Return [x, y] of the center of cell containing provided text 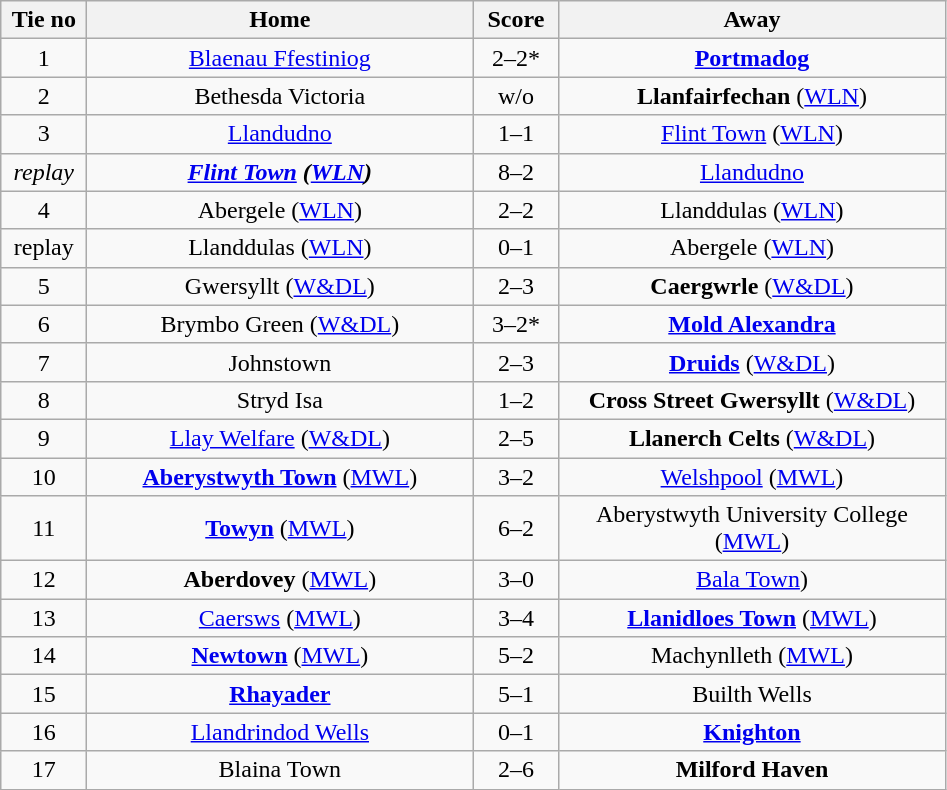
3 [44, 134]
Newtown (MWL) [280, 656]
Llanfairfechan (WLN) [752, 96]
Aberdovey (MWL) [280, 580]
w/o [516, 96]
3–0 [516, 580]
Druids (W&DL) [752, 362]
Llanerch Celts (W&DL) [752, 438]
Aberystwyth University College (MWL) [752, 528]
2–2* [516, 58]
14 [44, 656]
7 [44, 362]
Gwersyllt (W&DL) [280, 286]
Builth Wells [752, 694]
6–2 [516, 528]
1–2 [516, 400]
Stryd Isa [280, 400]
Welshpool (MWL) [752, 477]
Away [752, 20]
3–4 [516, 618]
11 [44, 528]
12 [44, 580]
5–2 [516, 656]
Blaina Town [280, 770]
Portmadog [752, 58]
15 [44, 694]
8 [44, 400]
Tie no [44, 20]
1–1 [516, 134]
Brymbo Green (W&DL) [280, 324]
9 [44, 438]
Aberystwyth Town (MWL) [280, 477]
Mold Alexandra [752, 324]
17 [44, 770]
Home [280, 20]
2–2 [516, 210]
16 [44, 732]
Towyn (MWL) [280, 528]
Caergwrle (W&DL) [752, 286]
5 [44, 286]
10 [44, 477]
8–2 [516, 172]
2–6 [516, 770]
Johnstown [280, 362]
Caersws (MWL) [280, 618]
2 [44, 96]
Cross Street Gwersyllt (W&DL) [752, 400]
Bethesda Victoria [280, 96]
6 [44, 324]
Bala Town) [752, 580]
Score [516, 20]
Knighton [752, 732]
1 [44, 58]
Machynlleth (MWL) [752, 656]
13 [44, 618]
Llay Welfare (W&DL) [280, 438]
Llanidloes Town (MWL) [752, 618]
3–2* [516, 324]
Blaenau Ffestiniog [280, 58]
5–1 [516, 694]
4 [44, 210]
Rhayader [280, 694]
2–5 [516, 438]
Llandrindod Wells [280, 732]
3–2 [516, 477]
Milford Haven [752, 770]
